Determine the [x, y] coordinate at the center of the cell enclosing the given text.  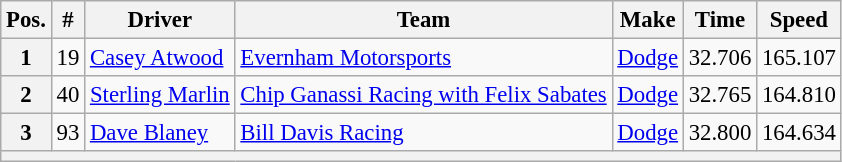
32.800 [720, 133]
164.810 [800, 95]
Team [424, 20]
165.107 [800, 58]
Evernham Motorsports [424, 58]
19 [68, 58]
1 [26, 58]
Make [648, 20]
Bill Davis Racing [424, 133]
Dave Blaney [160, 133]
40 [68, 95]
Sterling Marlin [160, 95]
32.765 [720, 95]
Driver [160, 20]
93 [68, 133]
# [68, 20]
Chip Ganassi Racing with Felix Sabates [424, 95]
Pos. [26, 20]
32.706 [720, 58]
Speed [800, 20]
3 [26, 133]
Time [720, 20]
Casey Atwood [160, 58]
164.634 [800, 133]
2 [26, 95]
